Locate the cell with the specified text and output its (X, Y) center coordinate. 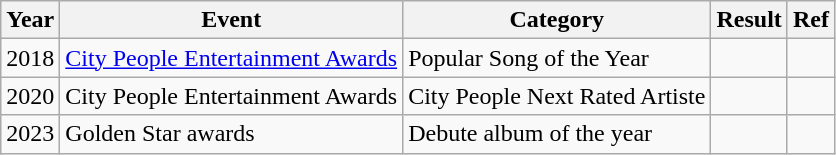
2018 (30, 58)
2020 (30, 96)
Event (232, 20)
Golden Star awards (232, 134)
Debute album of the year (557, 134)
Popular Song of the Year (557, 58)
Ref (810, 20)
2023 (30, 134)
Category (557, 20)
Year (30, 20)
City People Next Rated Artiste (557, 96)
Result (749, 20)
